From the cell containing the given text, extract its center point as (x, y) coordinate. 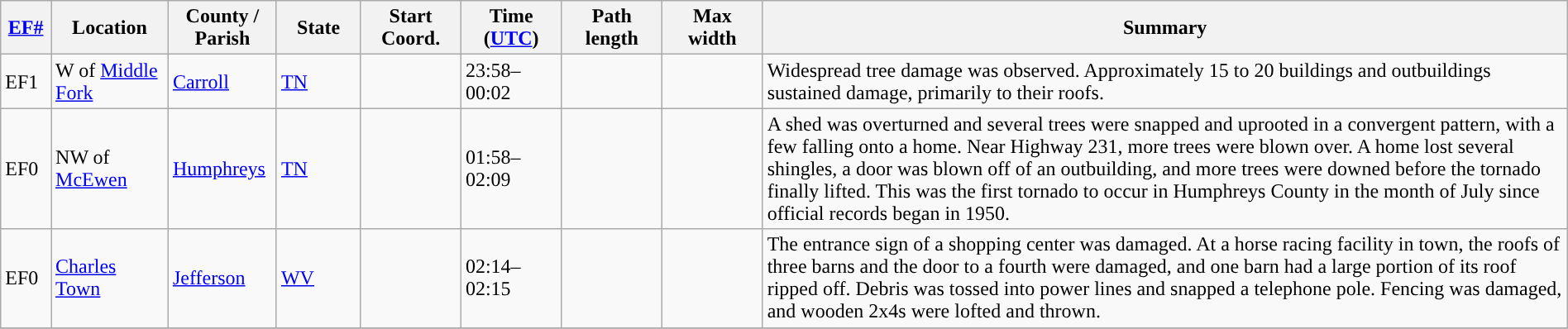
Widespread tree damage was observed. Approximately 15 to 20 buildings and outbuildings sustained damage, primarily to their roofs. (1164, 81)
EF1 (26, 81)
NW of McEwen (110, 169)
23:58–00:02 (511, 81)
02:14–02:15 (511, 278)
Max width (713, 28)
W of Middle Fork (110, 81)
Jefferson (222, 278)
Carroll (222, 81)
EF# (26, 28)
WV (318, 278)
Location (110, 28)
Time (UTC) (511, 28)
01:58–02:09 (511, 169)
County / Parish (222, 28)
Charles Town (110, 278)
Summary (1164, 28)
Humphreys (222, 169)
State (318, 28)
Path length (612, 28)
Start Coord. (411, 28)
